Extract the [x, y] coordinate from the center of the cell holding the provided text.  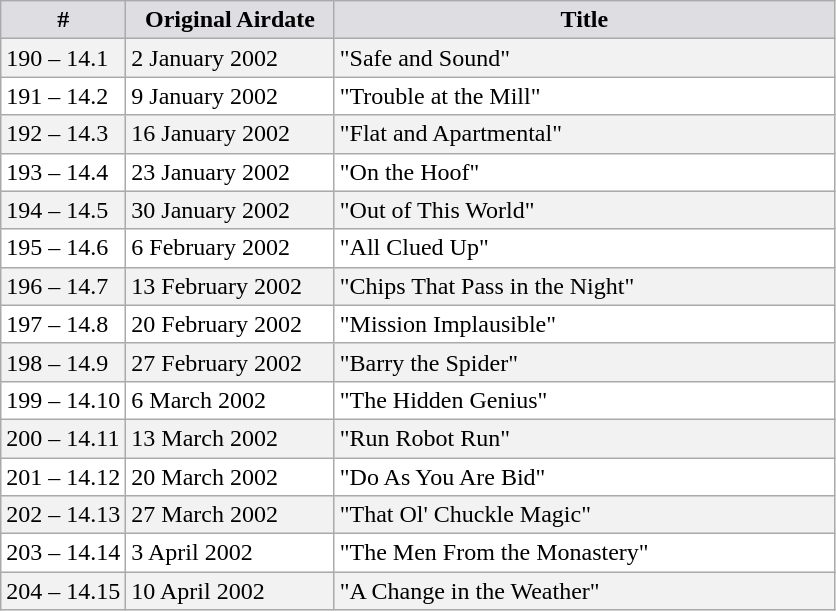
200 – 14.11 [64, 438]
"Mission Implausible" [584, 324]
Original Airdate [230, 20]
# [64, 20]
13 March 2002 [230, 438]
30 January 2002 [230, 210]
23 January 2002 [230, 172]
198 – 14.9 [64, 362]
13 February 2002 [230, 286]
27 March 2002 [230, 515]
194 – 14.5 [64, 210]
"Trouble at the Mill" [584, 96]
"Safe and Sound" [584, 58]
6 February 2002 [230, 248]
199 – 14.10 [64, 400]
"Flat and Apartmental" [584, 134]
"On the Hoof" [584, 172]
202 – 14.13 [64, 515]
6 March 2002 [230, 400]
Title [584, 20]
204 – 14.15 [64, 591]
20 March 2002 [230, 477]
197 – 14.8 [64, 324]
10 April 2002 [230, 591]
"A Change in the Weather" [584, 591]
"Barry the Spider" [584, 362]
16 January 2002 [230, 134]
193 – 14.4 [64, 172]
196 – 14.7 [64, 286]
"Chips That Pass in the Night" [584, 286]
9 January 2002 [230, 96]
"That Ol' Chuckle Magic" [584, 515]
2 January 2002 [230, 58]
3 April 2002 [230, 553]
203 – 14.14 [64, 553]
191 – 14.2 [64, 96]
"Run Robot Run" [584, 438]
"Do As You Are Bid" [584, 477]
201 – 14.12 [64, 477]
192 – 14.3 [64, 134]
195 – 14.6 [64, 248]
"The Hidden Genius" [584, 400]
"The Men From the Monastery" [584, 553]
27 February 2002 [230, 362]
"Out of This World" [584, 210]
190 – 14.1 [64, 58]
"All Clued Up" [584, 248]
20 February 2002 [230, 324]
